Capture the cell that displays the provided text and extract its [X, Y] central coordinate. 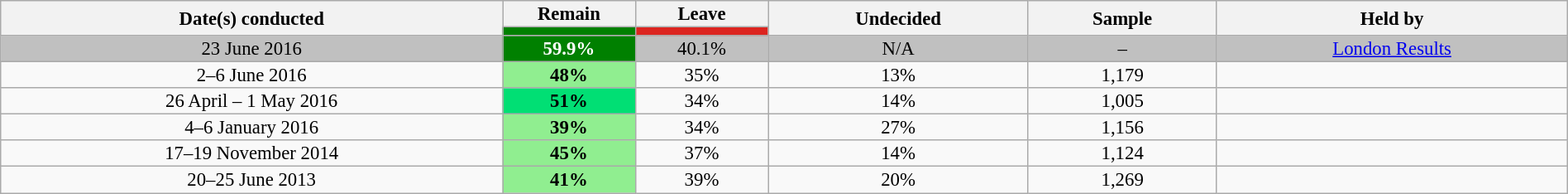
1,179 [1122, 75]
26 April – 1 May 2016 [251, 101]
45% [569, 154]
1,124 [1122, 154]
41% [569, 180]
37% [701, 154]
13% [898, 75]
51% [569, 101]
Leave [701, 14]
Remain [569, 14]
2–6 June 2016 [251, 75]
Held by [1392, 18]
23 June 2016 [251, 49]
1,005 [1122, 101]
Sample [1122, 18]
N/A [898, 49]
1,156 [1122, 128]
– [1122, 49]
40.1% [701, 49]
Undecided [898, 18]
59.9% [569, 49]
27% [898, 128]
London Results [1392, 49]
1,269 [1122, 180]
20% [898, 180]
17–19 November 2014 [251, 154]
Date(s) conducted [251, 18]
20–25 June 2013 [251, 180]
35% [701, 75]
48% [569, 75]
4–6 January 2016 [251, 128]
